Find where the given text appears and provide that cell's center as (x, y) coordinate. 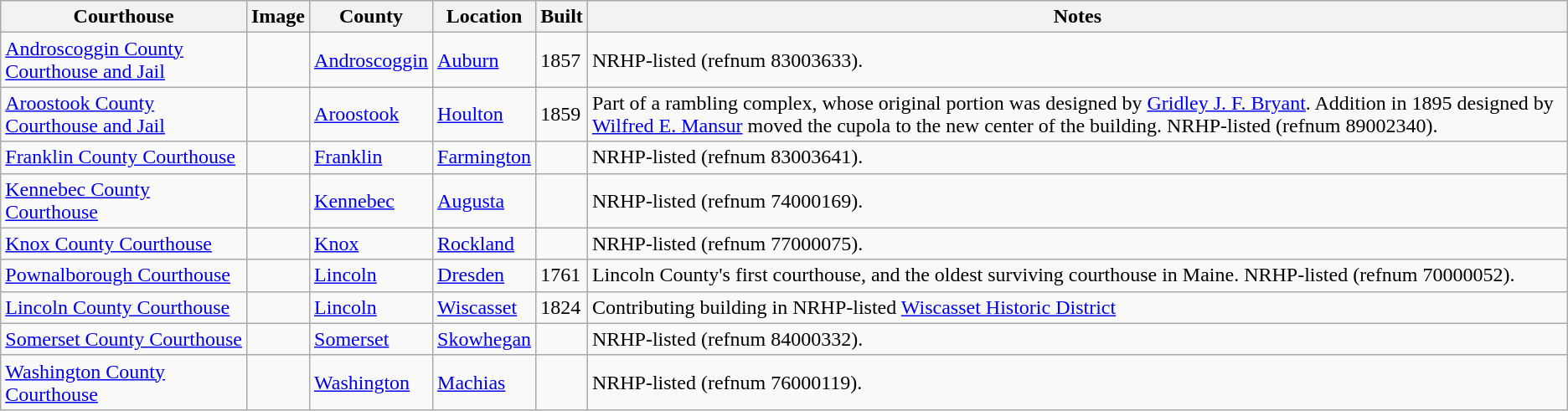
Franklin (372, 157)
1824 (562, 307)
1761 (562, 275)
Androscoggin (372, 60)
Farmington (484, 157)
Aroostook (372, 114)
Notes (1077, 17)
Contributing building in NRHP-listed Wiscasset Historic District (1077, 307)
Rockland (484, 244)
Androscoggin County Courthouse and Jail (124, 60)
County (372, 17)
NRHP-listed (refnum 84000332). (1077, 339)
Kennebec (372, 201)
Courthouse (124, 17)
Built (562, 17)
Somerset County Courthouse (124, 339)
Dresden (484, 275)
Knox (372, 244)
NRHP-listed (refnum 74000169). (1077, 201)
Augusta (484, 201)
Lincoln County's first courthouse, and the oldest surviving courthouse in Maine. NRHP-listed (refnum 70000052). (1077, 275)
Knox County Courthouse (124, 244)
1859 (562, 114)
NRHP-listed (refnum 76000119). (1077, 382)
1857 (562, 60)
Kennebec County Courthouse (124, 201)
Wiscasset (484, 307)
Location (484, 17)
Houlton (484, 114)
Lincoln County Courthouse (124, 307)
Image (278, 17)
Auburn (484, 60)
Machias (484, 382)
Somerset (372, 339)
Washington (372, 382)
Pownalborough Courthouse (124, 275)
Franklin County Courthouse (124, 157)
Washington County Courthouse (124, 382)
Skowhegan (484, 339)
NRHP-listed (refnum 83003641). (1077, 157)
NRHP-listed (refnum 83003633). (1077, 60)
NRHP-listed (refnum 77000075). (1077, 244)
Aroostook County Courthouse and Jail (124, 114)
